Return [X, Y] of the center of cell containing provided text 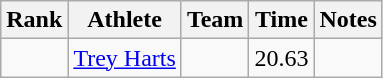
Team [215, 20]
Time [282, 20]
Rank [34, 20]
20.63 [282, 58]
Notes [348, 20]
Trey Harts [125, 58]
Athlete [125, 20]
